Extract the [x, y] coordinate from the center of the cell holding the provided text.  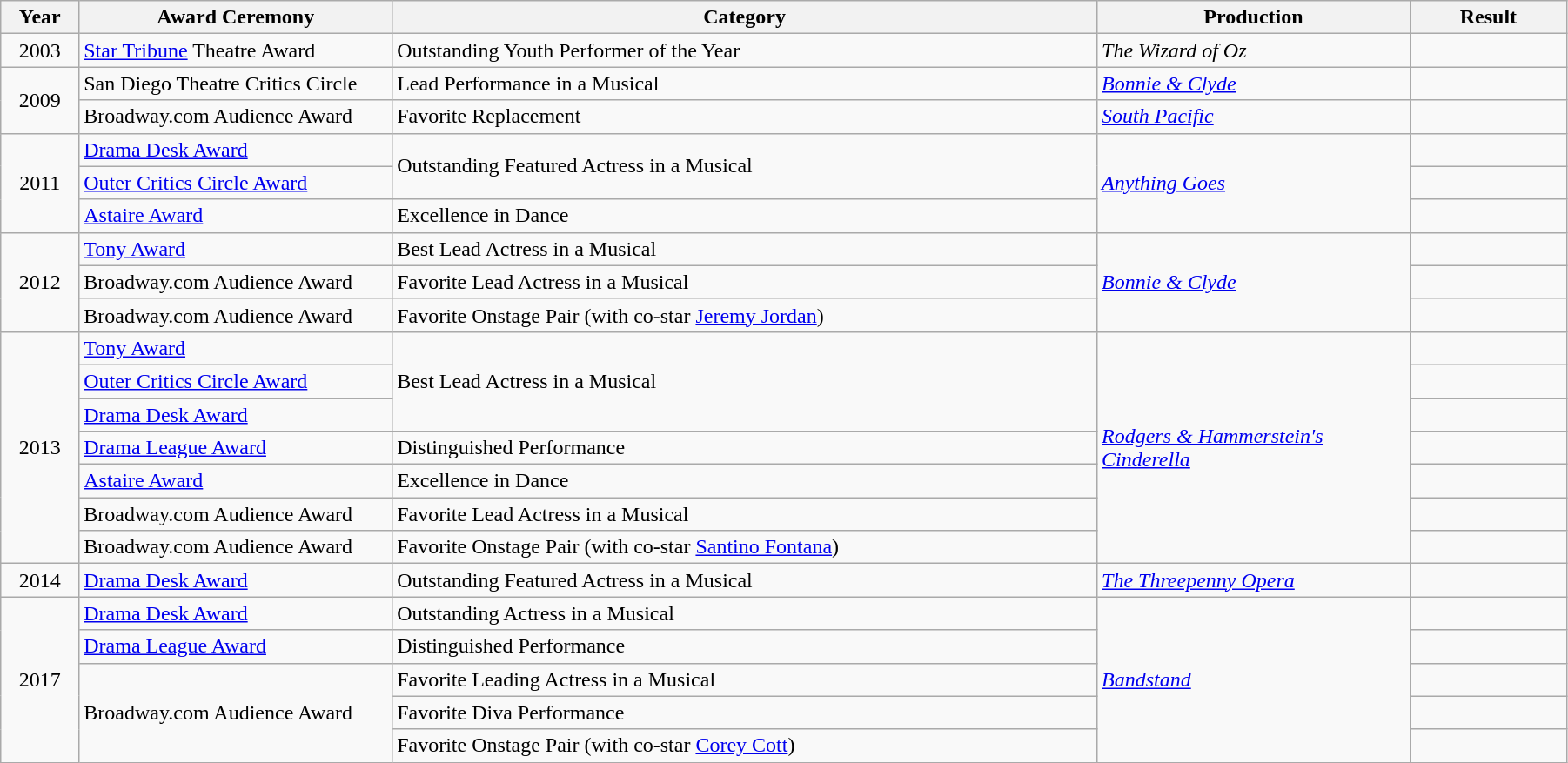
Rodgers & Hammerstein's Cinderella [1254, 447]
Award Ceremony [236, 17]
Anything Goes [1254, 183]
Favorite Diva Performance [745, 713]
Result [1488, 17]
Favorite Leading Actress in a Musical [745, 679]
Outstanding Youth Performer of the Year [745, 50]
Lead Performance in a Musical [745, 84]
San Diego Theatre Critics Circle [236, 84]
Category [745, 17]
Favorite Replacement [745, 117]
2003 [40, 50]
2009 [40, 100]
South Pacific [1254, 117]
2014 [40, 580]
The Wizard of Oz [1254, 50]
2017 [40, 679]
2012 [40, 282]
Bandstand [1254, 679]
Star Tribune Theatre Award [236, 50]
Year [40, 17]
2011 [40, 183]
Favorite Onstage Pair (with co-star Santino Fontana) [745, 547]
Outstanding Actress in a Musical [745, 613]
Favorite Onstage Pair (with co-star Corey Cott) [745, 746]
Favorite Onstage Pair (with co-star Jeremy Jordan) [745, 315]
The Threepenny Opera [1254, 580]
2013 [40, 447]
Production [1254, 17]
